Return the [x, y] coordinate for the center point of the cell that contains the specified text.  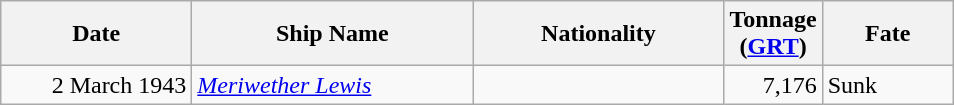
Nationality [598, 34]
2 March 1943 [96, 85]
7,176 [773, 85]
Sunk [888, 85]
Ship Name [332, 34]
Date [96, 34]
Tonnage(GRT) [773, 34]
Meriwether Lewis [332, 85]
Fate [888, 34]
